Return (X, Y) of the center of cell containing provided text 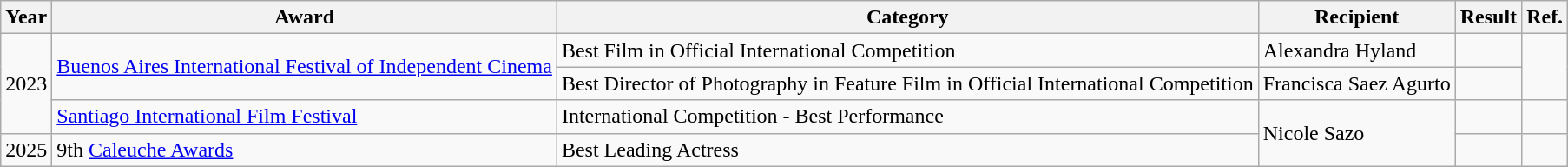
Buenos Aires International Festival of Independent Cinema (305, 67)
Nicole Sazo (1356, 133)
2025 (26, 150)
9th Caleuche Awards (305, 150)
Category (907, 17)
Best Film in Official International Competition (907, 50)
Best Director of Photography in Feature Film in Official International Competition (907, 83)
Recipient (1356, 17)
International Competition - Best Performance (907, 117)
Result (1488, 17)
Year (26, 17)
Francisca Saez Agurto (1356, 83)
Ref. (1545, 17)
Santiago International Film Festival (305, 117)
Best Leading Actress (907, 150)
Alexandra Hyland (1356, 50)
Award (305, 17)
2023 (26, 83)
